From the cell containing the given text, extract its center point as (X, Y) coordinate. 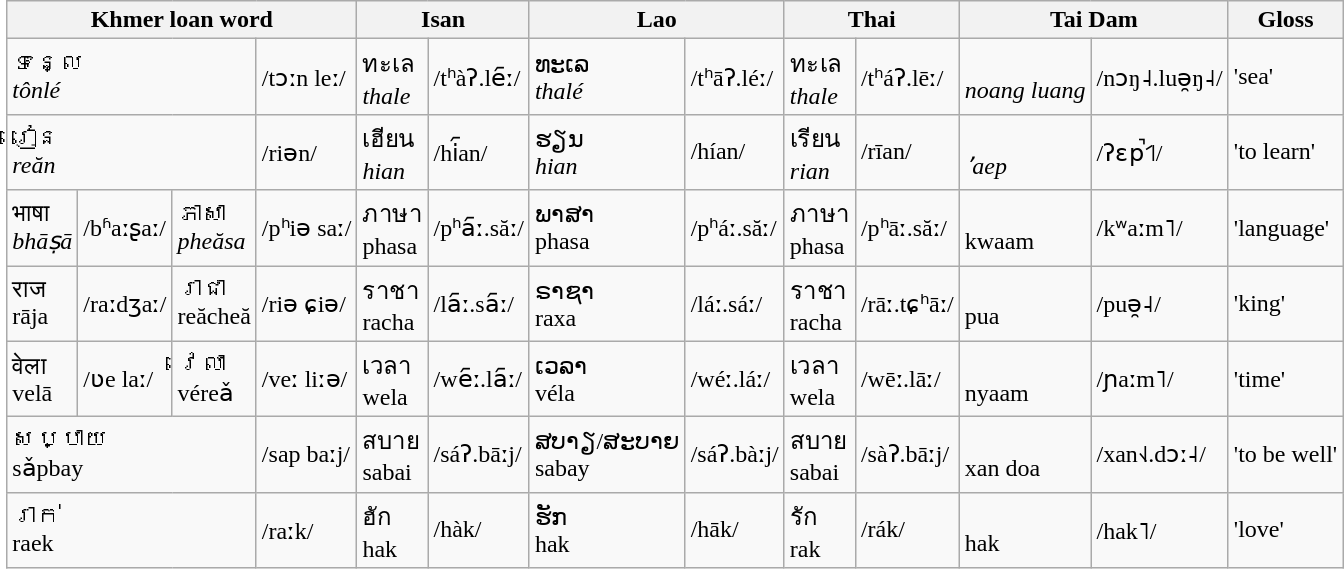
'king' (1285, 304)
ເວລາvéla (607, 379)
/tɔːn leː/ (306, 77)
/pʰáː.săː/ (734, 228)
/sáʔ.bāːj/ (478, 455)
'love' (1285, 530)
pua (1025, 304)
hak (1025, 530)
/raːk/ (306, 530)
វេលាvéreǎ (214, 379)
/láː.sáː/ (734, 304)
/hàk/ (478, 530)
/xan˧˩.dɔː˨/ (1160, 455)
ฮักhak (392, 530)
ທະເລthalé (607, 77)
/riən/ (306, 152)
/sàʔ.bāːj/ (907, 455)
/wéː.láː/ (734, 379)
राजrāja (42, 304)
เฮียนhian (392, 152)
'time' (1285, 379)
รักrak (820, 530)
/rīan/ (907, 152)
/rák/ (907, 530)
/ɲaːm˥/ (1160, 379)
ភាសាpheăsa (214, 228)
'sea' (1285, 77)
noang luang (1025, 77)
ʼaep (1025, 152)
Lao (656, 20)
រាជាreăcheă (214, 304)
nyaam (1025, 379)
kwaam (1025, 228)
Isan (443, 20)
Khmer loan word (182, 20)
/hi᷇an/ (478, 152)
/hían/ (734, 152)
/tʰàʔ.le᷇ː/ (478, 77)
/pʰāː.săː/ (907, 228)
/veː liːə/ (306, 379)
/pʰa᷇ː.săː/ (478, 228)
/riə ɕiə/ (306, 304)
/rāː.tɕʰāː/ (907, 304)
वेलाvelā (42, 379)
/hak˥/ (1160, 530)
/hāk/ (734, 530)
'language' (1285, 228)
เรียนrian (820, 152)
/ʔɛp̚˦˥/ (1160, 152)
'to learn' (1285, 152)
សប្បាយsǎpbay (132, 455)
/we᷇ː.la᷇ː/ (478, 379)
/ʋe laː/ (125, 379)
ຣາຊາraxa (607, 304)
/pʰiə saː/ (306, 228)
ພາສາphasa (607, 228)
/nɔŋ˨.luə̯ŋ˨/ (1160, 77)
xan doa (1025, 455)
/la᷇ː.sa᷇ː/ (478, 304)
भाषाbhāṣā (42, 228)
ຮັກhak (607, 530)
/raːdʒaː/ (125, 304)
/sap baːj/ (306, 455)
/sáʔ.bàːj/ (734, 455)
/tʰáʔ.lēː/ (907, 77)
ຮຽນhian (607, 152)
ទន្លេtônlé (132, 77)
រៀនreăn (132, 152)
Gloss (1285, 20)
Tai Dam (1094, 20)
'to be well' (1285, 455)
/wēː.lāː/ (907, 379)
ສບາຽ/ສະບາຍsabay (607, 455)
/kʷaːm˥/ (1160, 228)
/puə̯˨/ (1160, 304)
/bʱaːʂaː/ (125, 228)
រាក់raek (132, 530)
/tʰāʔ.léː/ (734, 77)
Thai (872, 20)
